Return (x, y) of the center of cell containing provided text 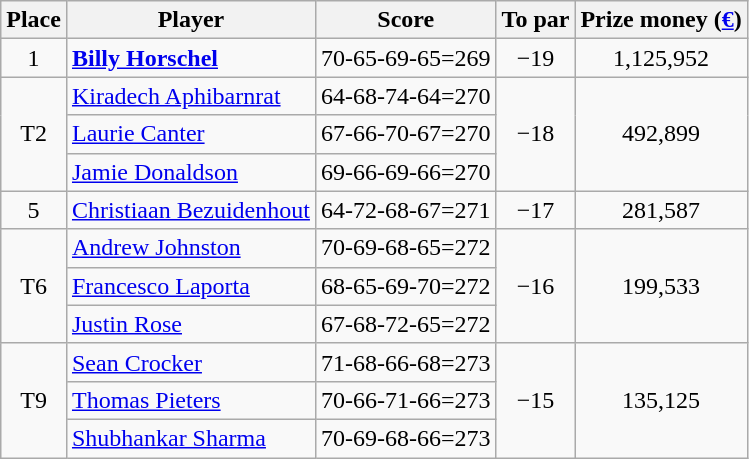
T2 (34, 134)
T9 (34, 400)
68-65-69-70=272 (406, 286)
Francesco Laporta (190, 286)
To par (536, 20)
Thomas Pieters (190, 400)
492,899 (661, 134)
−18 (536, 134)
−19 (536, 58)
281,587 (661, 210)
Shubhankar Sharma (190, 438)
T6 (34, 286)
Place (34, 20)
71-68-66-68=273 (406, 362)
Andrew Johnston (190, 248)
Player (190, 20)
70-66-71-66=273 (406, 400)
1,125,952 (661, 58)
70-65-69-65=269 (406, 58)
64-72-68-67=271 (406, 210)
−16 (536, 286)
−15 (536, 400)
69-66-69-66=270 (406, 172)
1 (34, 58)
67-66-70-67=270 (406, 134)
5 (34, 210)
70-69-68-66=273 (406, 438)
199,533 (661, 286)
Kiradech Aphibarnrat (190, 96)
Laurie Canter (190, 134)
Billy Horschel (190, 58)
Christiaan Bezuidenhout (190, 210)
67-68-72-65=272 (406, 324)
−17 (536, 210)
135,125 (661, 400)
Score (406, 20)
64-68-74-64=270 (406, 96)
Sean Crocker (190, 362)
Prize money (€) (661, 20)
70-69-68-65=272 (406, 248)
Jamie Donaldson (190, 172)
Justin Rose (190, 324)
